Output the (x, y) coordinate of the center of the cell containing the given text.  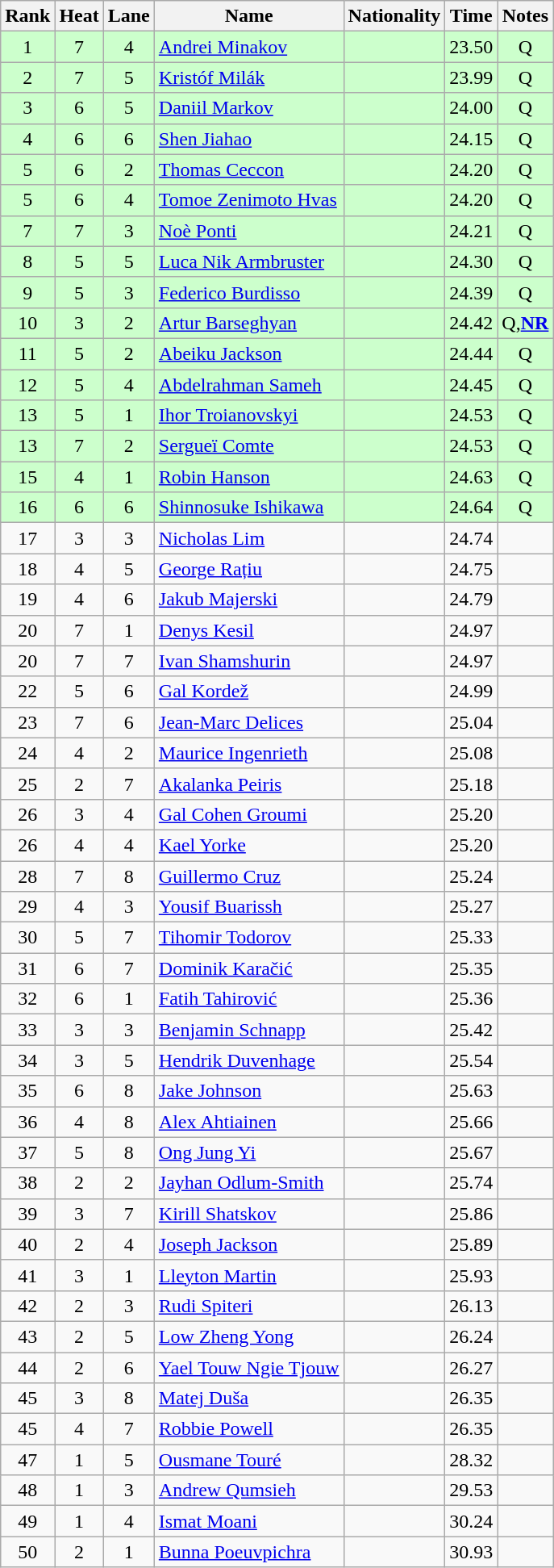
30.24 (471, 1521)
Benjamin Schnapp (248, 1030)
25.74 (471, 1183)
30 (27, 938)
Abeiku Jackson (248, 353)
Yousif Buarissh (248, 907)
18 (27, 569)
Akalanka Peiris (248, 784)
24.44 (471, 353)
25.93 (471, 1275)
Ong Jung Yi (248, 1152)
Gal Cohen Groumi (248, 814)
Noè Ponti (248, 231)
40 (27, 1244)
35 (27, 1091)
11 (27, 353)
Robbie Powell (248, 1429)
25.63 (471, 1091)
32 (27, 999)
Daniil Markov (248, 108)
25.42 (471, 1030)
Lane (129, 16)
23 (27, 722)
Jake Johnson (248, 1091)
9 (27, 292)
23.99 (471, 77)
25.04 (471, 722)
24.75 (471, 569)
Thomas Ceccon (248, 169)
Ousmane Touré (248, 1460)
23.50 (471, 47)
44 (27, 1368)
24.63 (471, 477)
26.27 (471, 1368)
Nicholas Lim (248, 538)
Kirill Shatskov (248, 1214)
Gal Kordež (248, 692)
Fatih Tahirović (248, 999)
Sergueï Comte (248, 446)
16 (27, 508)
29.53 (471, 1491)
24.21 (471, 231)
Shen Jiahao (248, 139)
24.74 (471, 538)
Tomoe Zenimoto Hvas (248, 200)
24.79 (471, 600)
24.99 (471, 692)
29 (27, 907)
Notes (526, 16)
Jayhan Odlum-Smith (248, 1183)
Andrei Minakov (248, 47)
Ivan Shamshurin (248, 661)
Maurice Ingenrieth (248, 753)
Tihomir Todorov (248, 938)
31 (27, 968)
Ismat Moani (248, 1521)
Federico Burdisso (248, 292)
George Rațiu (248, 569)
41 (27, 1275)
Bunna Poeuvpichra (248, 1552)
15 (27, 477)
Q,NR (526, 323)
43 (27, 1336)
24.42 (471, 323)
Ihor Troianovskyi (248, 416)
48 (27, 1491)
Abdelrahman Sameh (248, 385)
25.27 (471, 907)
22 (27, 692)
19 (27, 600)
12 (27, 385)
Hendrik Duvenhage (248, 1060)
25.24 (471, 876)
33 (27, 1030)
25.67 (471, 1152)
38 (27, 1183)
39 (27, 1214)
Rank (27, 16)
50 (27, 1552)
34 (27, 1060)
24.64 (471, 508)
Kael Yorke (248, 845)
Low Zheng Yong (248, 1336)
Yael Touw Ngie Tjouw (248, 1368)
25.54 (471, 1060)
Alex Ahtiainen (248, 1122)
Rudi Spiteri (248, 1306)
24.45 (471, 385)
Jakub Majerski (248, 600)
17 (27, 538)
24.39 (471, 292)
24.15 (471, 139)
Kristóf Milák (248, 77)
25.66 (471, 1122)
25.08 (471, 753)
28 (27, 876)
36 (27, 1122)
25 (27, 784)
Denys Kesil (248, 630)
47 (27, 1460)
26.13 (471, 1306)
26.24 (471, 1336)
24.00 (471, 108)
28.32 (471, 1460)
Name (248, 16)
37 (27, 1152)
25.36 (471, 999)
25.86 (471, 1214)
Artur Barseghyan (248, 323)
Luca Nik Armbruster (248, 261)
Dominik Karačić (248, 968)
Heat (79, 16)
Guillermo Cruz (248, 876)
Time (471, 16)
42 (27, 1306)
Matej Duša (248, 1399)
49 (27, 1521)
25.18 (471, 784)
25.33 (471, 938)
Lleyton Martin (248, 1275)
25.89 (471, 1244)
Robin Hanson (248, 477)
Jean-Marc Delices (248, 722)
24 (27, 753)
Andrew Qumsieh (248, 1491)
30.93 (471, 1552)
Nationality (394, 16)
24.30 (471, 261)
10 (27, 323)
Joseph Jackson (248, 1244)
25.35 (471, 968)
Shinnosuke Ishikawa (248, 508)
